Capture the cell that displays the provided text and extract its (X, Y) central coordinate. 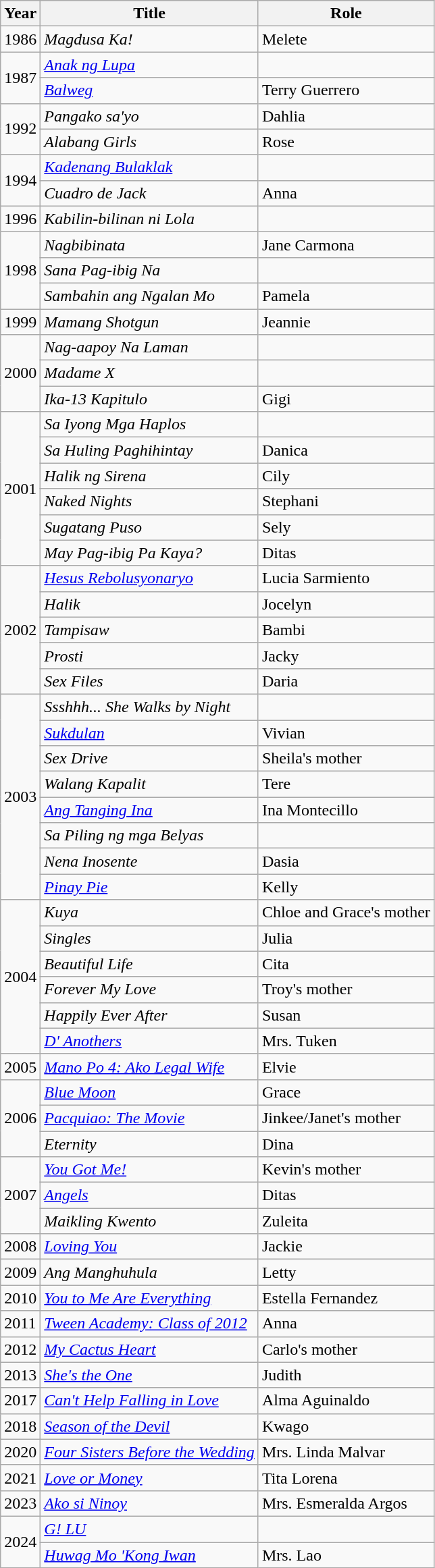
Cily (346, 476)
2005 (20, 1066)
Anak ng Lupa (150, 65)
Halik (150, 604)
2018 (20, 1426)
Blue Moon (150, 1092)
Jane Carmona (346, 244)
You to Me Are Everything (150, 1298)
Pamela (346, 296)
Estella Fernandez (346, 1298)
Danica (346, 450)
Singles (150, 938)
1994 (20, 180)
Gigi (346, 399)
Can't Help Falling in Love (150, 1401)
Dina (346, 1144)
Elvie (346, 1066)
Mano Po 4: Ako Legal Wife (150, 1066)
May Pag-ibig Pa Kaya? (150, 553)
Madame X (150, 373)
Julia (346, 938)
Sa Huling Paghihintay (150, 450)
Mrs. Linda Malvar (346, 1452)
She's the One (150, 1375)
Jacky (346, 655)
Rose (346, 142)
Happily Ever After (150, 1015)
Nag-aapoy Na Laman (150, 348)
Judith (346, 1375)
Jackie (346, 1247)
Sely (346, 527)
2012 (20, 1349)
Nagbibinata (150, 244)
Sa Iyong Mga Haplos (150, 425)
Dahlia (346, 116)
Tere (346, 784)
Maikling Kwento (150, 1221)
Sheila's mother (346, 759)
2017 (20, 1401)
Sex Drive (150, 759)
Walang Kapalit (150, 784)
Cita (346, 964)
Bambi (346, 630)
Four Sisters Before the Wedding (150, 1452)
Tampisaw (150, 630)
Melete (346, 39)
Sana Pag-ibig Na (150, 270)
Terry Guerrero (346, 90)
Nena Inosente (150, 861)
Letty (346, 1272)
2023 (20, 1503)
Chloe and Grace's mother (346, 913)
Hesus Rebolusyonaryo (150, 578)
Pangako sa'yo (150, 116)
Ina Montecillo (346, 810)
Ang Manghuhula (150, 1272)
Lucia Sarmiento (346, 578)
Ssshhh... She Walks by Night (150, 707)
Pinay Pie (150, 887)
Tween Academy: Class of 2012 (150, 1324)
Ika-13 Kapitulo (150, 399)
D' Anothers (150, 1041)
Role (346, 13)
1999 (20, 322)
2003 (20, 796)
Sa Piling ng mga Belyas (150, 836)
2002 (20, 630)
Loving You (150, 1247)
Mrs. Lao (346, 1555)
Kevin's mother (346, 1170)
Forever My Love (150, 990)
Love or Money (150, 1478)
Troy's mother (346, 990)
Balweg (150, 90)
Vivian (346, 732)
Halik ng Sirena (150, 476)
2013 (20, 1375)
1992 (20, 129)
Daria (346, 681)
Prosti (150, 655)
Mrs. Tuken (346, 1041)
2011 (20, 1324)
1986 (20, 39)
Kuya (150, 913)
Carlo's mother (346, 1349)
2008 (20, 1247)
Beautiful Life (150, 964)
Ang Tanging Ina (150, 810)
My Cactus Heart (150, 1349)
You Got Me! (150, 1170)
Mrs. Esmeralda Argos (346, 1503)
G! LU (150, 1529)
2000 (20, 373)
Dasia (346, 861)
Cuadro de Jack (150, 193)
Huwag Mo 'Kong Iwan (150, 1555)
Sugatang Puso (150, 527)
1996 (20, 219)
Grace (346, 1092)
Magdusa Ka! (150, 39)
Susan (346, 1015)
Sex Files (150, 681)
Title (150, 13)
Sambahin ang Ngalan Mo (150, 296)
2006 (20, 1118)
1987 (20, 78)
Kelly (346, 887)
Mamang Shotgun (150, 322)
Season of the Devil (150, 1426)
2007 (20, 1195)
Naked Nights (150, 502)
Tita Lorena (346, 1478)
2021 (20, 1478)
2024 (20, 1542)
Pacquiao: The Movie (150, 1118)
Sukdulan (150, 732)
Jinkee/Janet's mother (346, 1118)
2020 (20, 1452)
1998 (20, 270)
Alabang Girls (150, 142)
Kabilin-bilinan ni Lola (150, 219)
2001 (20, 489)
Zuleita (346, 1221)
2004 (20, 977)
Jeannie (346, 322)
Kwago (346, 1426)
Alma Aguinaldo (346, 1401)
Stephani (346, 502)
2010 (20, 1298)
Year (20, 13)
Angels (150, 1195)
Jocelyn (346, 604)
2009 (20, 1272)
Eternity (150, 1144)
Kadenang Bulaklak (150, 167)
Ako si Ninoy (150, 1503)
